Capture the cell that displays the provided text and extract its [X, Y] central coordinate. 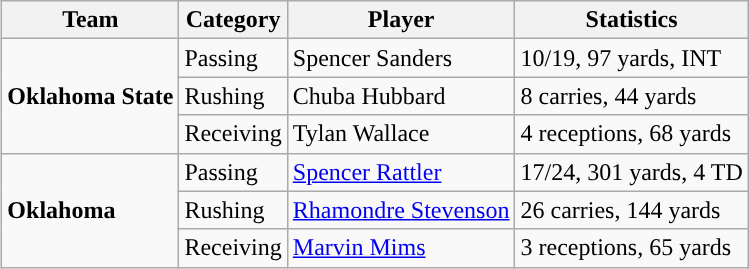
Oklahoma [90, 210]
Statistics [632, 20]
Player [401, 20]
4 receptions, 68 yards [632, 134]
Chuba Hubbard [401, 96]
Spencer Rattler [401, 172]
Oklahoma State [90, 96]
Tylan Wallace [401, 134]
3 receptions, 65 yards [632, 248]
17/24, 301 yards, 4 TD [632, 172]
Spencer Sanders [401, 58]
Team [90, 20]
8 carries, 44 yards [632, 96]
26 carries, 144 yards [632, 210]
Marvin Mims [401, 248]
Rhamondre Stevenson [401, 210]
Category [233, 20]
10/19, 97 yards, INT [632, 58]
